For the text-containing cell, return its midpoint in [X, Y] coordinate format. 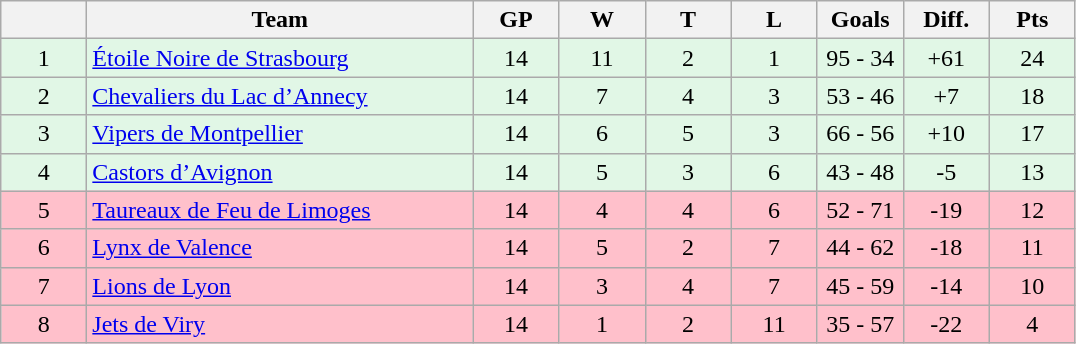
44 - 62 [860, 248]
53 - 46 [860, 96]
Chevaliers du Lac d’Annecy [280, 96]
95 - 34 [860, 58]
Jets de Viry [280, 324]
Castors d’Avignon [280, 172]
8 [44, 324]
+61 [946, 58]
W [602, 20]
GP [516, 20]
Taureaux de Feu de Limoges [280, 210]
+7 [946, 96]
17 [1032, 134]
-19 [946, 210]
-18 [946, 248]
35 - 57 [860, 324]
Vipers de Montpellier [280, 134]
+10 [946, 134]
-22 [946, 324]
52 - 71 [860, 210]
66 - 56 [860, 134]
Lynx de Valence [280, 248]
13 [1032, 172]
Pts [1032, 20]
Lions de Lyon [280, 286]
-14 [946, 286]
24 [1032, 58]
-5 [946, 172]
Diff. [946, 20]
L [774, 20]
45 - 59 [860, 286]
Team [280, 20]
18 [1032, 96]
12 [1032, 210]
Goals [860, 20]
43 - 48 [860, 172]
T [688, 20]
Étoile Noire de Strasbourg [280, 58]
10 [1032, 286]
